Pinpoint the cell where the given text exists, returning its (x, y) midpoint coordinate. 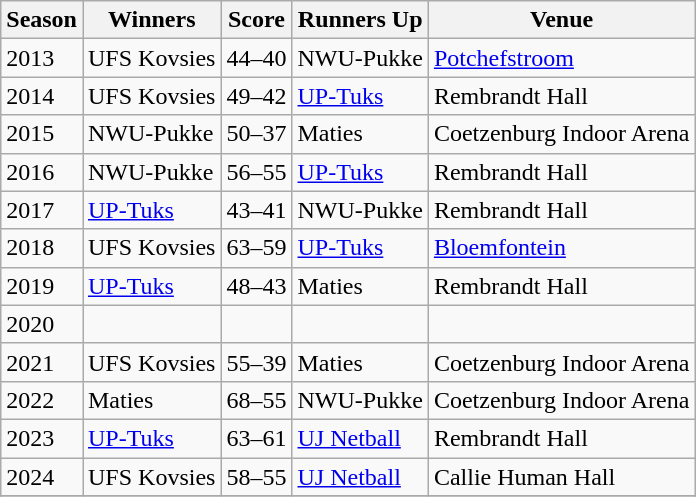
2014 (42, 96)
55–39 (256, 362)
63–59 (256, 248)
Season (42, 20)
2018 (42, 248)
43–41 (256, 210)
Callie Human Hall (562, 477)
2022 (42, 400)
2013 (42, 58)
2024 (42, 477)
2020 (42, 324)
56–55 (256, 172)
2021 (42, 362)
68–55 (256, 400)
Bloemfontein (562, 248)
2015 (42, 134)
Winners (151, 20)
2017 (42, 210)
Venue (562, 20)
2023 (42, 438)
Score (256, 20)
2016 (42, 172)
58–55 (256, 477)
44–40 (256, 58)
49–42 (256, 96)
Potchefstroom (562, 58)
50–37 (256, 134)
63–61 (256, 438)
Runners Up (360, 20)
48–43 (256, 286)
2019 (42, 286)
